Extract the (x, y) coordinate from the center of the cell holding the provided text.  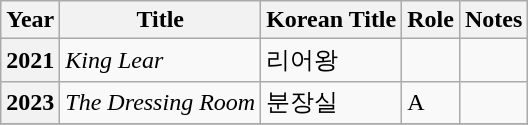
King Lear (160, 60)
2023 (30, 102)
Korean Title (332, 20)
분장실 (332, 102)
Title (160, 20)
Year (30, 20)
Notes (493, 20)
2021 (30, 60)
리어왕 (332, 60)
The Dressing Room (160, 102)
A (431, 102)
Role (431, 20)
